Extract the [x, y] coordinate from the center of the cell holding the provided text.  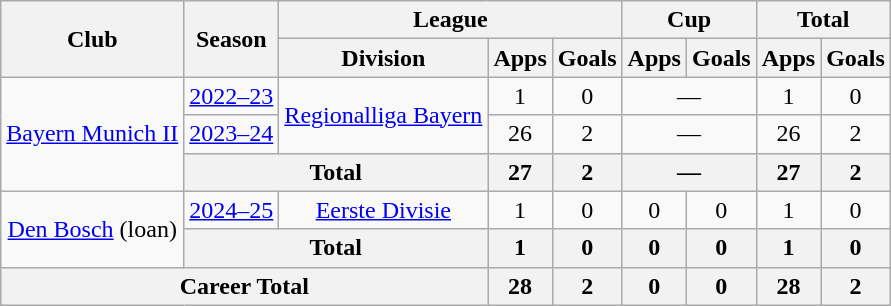
Eerste Divisie [384, 210]
Division [384, 58]
Career Total [244, 286]
Club [92, 39]
2023–24 [232, 134]
Cup [689, 20]
Den Bosch (loan) [92, 229]
Regionalliga Bayern [384, 115]
Bayern Munich II [92, 134]
2022–23 [232, 96]
Season [232, 39]
League [450, 20]
2024–25 [232, 210]
